Output the [X, Y] coordinate of the center of the cell containing the given text.  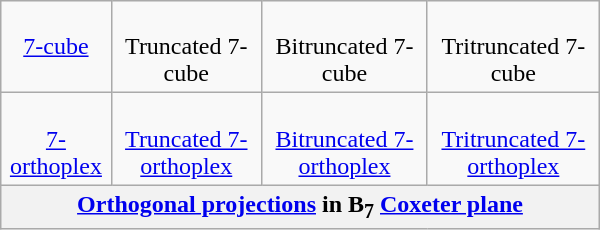
Orthogonal projections in B7 Coxeter plane [300, 207]
Tritruncated 7-orthoplex [513, 139]
Bitruncated 7-cube [344, 47]
Tritruncated 7-cube [513, 47]
Bitruncated 7-orthoplex [344, 139]
Truncated 7-orthoplex [186, 139]
7-cube [56, 47]
Truncated 7-cube [186, 47]
7-orthoplex [56, 139]
